Determine the [X, Y] coordinate at the center of the cell enclosing the given text.  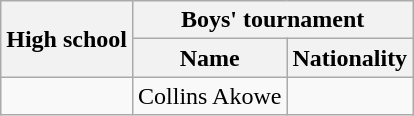
Name [210, 58]
Boys' tournament [273, 20]
High school [67, 39]
Collins Akowe [210, 96]
Nationality [350, 58]
